Locate the cell with the specified text and output its [x, y] center coordinate. 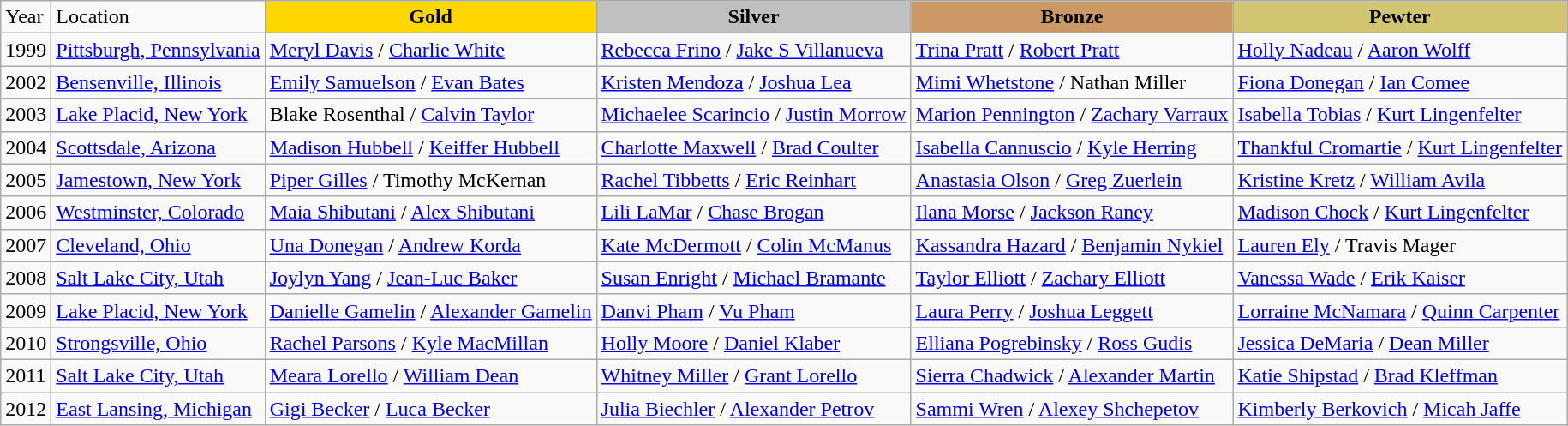
Thankful Cromartie / Kurt Lingenfelter [1400, 147]
Madison Chock / Kurt Lingenfelter [1400, 213]
Charlotte Maxwell / Brad Coulter [754, 147]
Lorraine McNamara / Quinn Carpenter [1400, 310]
2003 [26, 115]
Bronze [1072, 17]
2002 [26, 82]
Joylyn Yang / Jean-Luc Baker [430, 278]
Blake Rosenthal / Calvin Taylor [430, 115]
Kassandra Hazard / Benjamin Nykiel [1072, 245]
Lili LaMar / Chase Brogan [754, 213]
Pittsburgh, Pennsylvania [158, 50]
Katie Shipstad / Brad Kleffman [1400, 375]
Location [158, 17]
Meara Lorello / William Dean [430, 375]
2010 [26, 343]
Kristen Mendoza / Joshua Lea [754, 82]
Lauren Ely / Travis Mager [1400, 245]
Piper Gilles / Timothy McKernan [430, 180]
Holly Moore / Daniel Klaber [754, 343]
2006 [26, 213]
Danvi Pham / Vu Pham [754, 310]
2007 [26, 245]
Bensenville, Illinois [158, 82]
Isabella Tobias / Kurt Lingenfelter [1400, 115]
Michaelee Scarincio / Justin Morrow [754, 115]
Danielle Gamelin / Alexander Gamelin [430, 310]
Fiona Donegan / Ian Comee [1400, 82]
Strongsville, Ohio [158, 343]
Anastasia Olson / Greg Zuerlein [1072, 180]
Cleveland, Ohio [158, 245]
Maia Shibutani / Alex Shibutani [430, 213]
2011 [26, 375]
Emily Samuelson / Evan Bates [430, 82]
Gigi Becker / Luca Becker [430, 409]
Mimi Whetstone / Nathan Miller [1072, 82]
2008 [26, 278]
2005 [26, 180]
Rachel Tibbetts / Eric Reinhart [754, 180]
East Lansing, Michigan [158, 409]
Westminster, Colorado [158, 213]
Una Donegan / Andrew Korda [430, 245]
Taylor Elliott / Zachary Elliott [1072, 278]
Jamestown, New York [158, 180]
1999 [26, 50]
Isabella Cannuscio / Kyle Herring [1072, 147]
Scottsdale, Arizona [158, 147]
Julia Biechler / Alexander Petrov [754, 409]
Susan Enright / Michael Bramante [754, 278]
Rachel Parsons / Kyle MacMillan [430, 343]
Silver [754, 17]
Kristine Kretz / William Avila [1400, 180]
Year [26, 17]
2012 [26, 409]
Ilana Morse / Jackson Raney [1072, 213]
Sammi Wren / Alexey Shchepetov [1072, 409]
2004 [26, 147]
Elliana Pogrebinsky / Ross Gudis [1072, 343]
Sierra Chadwick / Alexander Martin [1072, 375]
Pewter [1400, 17]
Marion Pennington / Zachary Varraux [1072, 115]
Meryl Davis / Charlie White [430, 50]
2009 [26, 310]
Madison Hubbell / Keiffer Hubbell [430, 147]
Vanessa Wade / Erik Kaiser [1400, 278]
Holly Nadeau / Aaron Wolff [1400, 50]
Jessica DeMaria / Dean Miller [1400, 343]
Laura Perry / Joshua Leggett [1072, 310]
Kate McDermott / Colin McManus [754, 245]
Whitney Miller / Grant Lorello [754, 375]
Gold [430, 17]
Rebecca Frino / Jake S Villanueva [754, 50]
Trina Pratt / Robert Pratt [1072, 50]
Kimberly Berkovich / Micah Jaffe [1400, 409]
